Determine the (X, Y) coordinate at the center of the cell enclosing the given text.  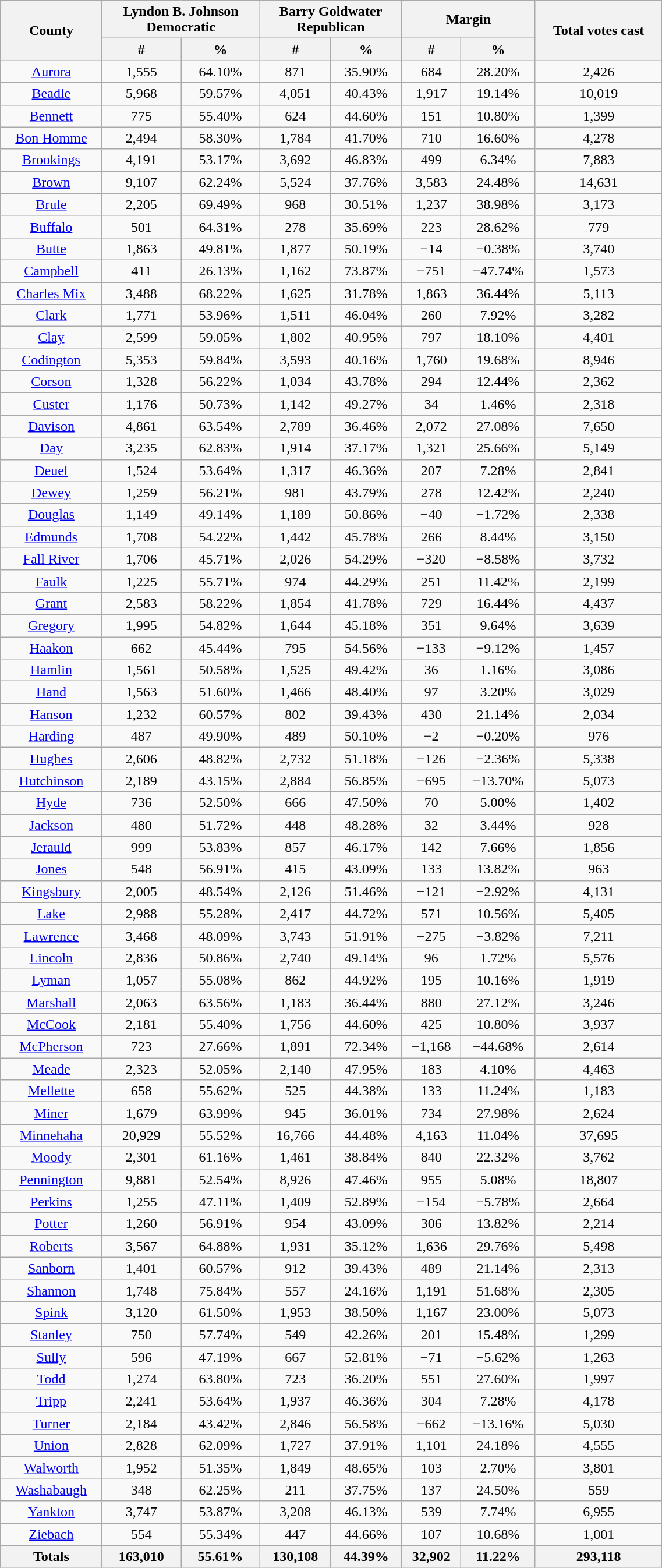
2,072 (431, 426)
34 (431, 404)
24.50% (498, 1490)
137 (431, 1490)
487 (141, 737)
3,208 (295, 1512)
64.88% (221, 1246)
Meade (51, 1069)
61.16% (221, 1158)
1,849 (295, 1468)
9.64% (498, 625)
Moody (51, 1158)
Spink (51, 1312)
Brown (51, 182)
56.85% (366, 781)
684 (431, 72)
3,692 (295, 160)
24.48% (498, 182)
8,946 (599, 360)
−5.78% (498, 1202)
1,442 (295, 537)
44.29% (366, 581)
72.34% (366, 1047)
976 (599, 737)
97 (431, 692)
2,181 (141, 1025)
Union (51, 1446)
54.22% (221, 537)
1,328 (141, 382)
20,929 (141, 1135)
10.16% (498, 980)
1,401 (141, 1268)
4.10% (498, 1069)
559 (599, 1490)
734 (431, 1113)
49.27% (366, 404)
12.44% (498, 382)
8,926 (295, 1180)
1,563 (141, 692)
15.48% (498, 1335)
1,708 (141, 537)
2,740 (295, 958)
Dewey (51, 493)
862 (295, 980)
Walworth (51, 1468)
44.39% (366, 1556)
195 (431, 980)
Campbell (51, 271)
68.22% (221, 293)
19.14% (498, 94)
Perkins (51, 1202)
1,259 (141, 493)
1,931 (295, 1246)
1,461 (295, 1158)
10,019 (599, 94)
5.08% (498, 1180)
2,305 (599, 1290)
4,861 (141, 426)
46.13% (366, 1512)
−133 (431, 648)
5,338 (599, 759)
2,338 (599, 515)
51.72% (221, 825)
3,173 (599, 204)
306 (431, 1224)
48.65% (366, 1468)
55.52% (221, 1135)
Charles Mix (51, 293)
55.34% (221, 1534)
Lincoln (51, 958)
1,511 (295, 316)
1,525 (295, 670)
968 (295, 204)
4,463 (599, 1069)
2,318 (599, 404)
501 (141, 226)
880 (431, 1002)
47.46% (366, 1180)
1,856 (599, 847)
51.68% (498, 1290)
963 (599, 869)
211 (295, 1490)
3,747 (141, 1512)
1,176 (141, 404)
2,205 (141, 204)
−13.70% (498, 781)
Clark (51, 316)
2,063 (141, 1002)
5,968 (141, 94)
29.76% (498, 1246)
797 (431, 338)
3,282 (599, 316)
−320 (431, 559)
1,914 (295, 448)
4,191 (141, 160)
5,030 (599, 1424)
Sully (51, 1357)
Todd (51, 1379)
1,727 (295, 1446)
5.00% (498, 803)
Grant (51, 603)
3.44% (498, 825)
1,142 (295, 404)
54.82% (221, 625)
−9.12% (498, 648)
539 (431, 1512)
Sanborn (51, 1268)
Hamlin (51, 670)
37.91% (366, 1446)
293,118 (599, 1556)
2,836 (141, 958)
62.24% (221, 182)
Margin (469, 20)
2,732 (295, 759)
1,237 (431, 204)
1.46% (498, 404)
38.98% (498, 204)
3,732 (599, 559)
658 (141, 1091)
1,917 (431, 94)
1,524 (141, 470)
64.10% (221, 72)
955 (431, 1180)
795 (295, 648)
44.48% (366, 1135)
2.70% (498, 1468)
Douglas (51, 515)
Aurora (51, 72)
2,240 (599, 493)
2,362 (599, 382)
57.74% (221, 1335)
1,321 (431, 448)
Haakon (51, 648)
729 (431, 603)
Stanley (51, 1335)
Buffalo (51, 226)
3.20% (498, 692)
49.42% (366, 670)
37,695 (599, 1135)
999 (141, 847)
130,108 (295, 1556)
2,184 (141, 1424)
63.80% (221, 1379)
1,274 (141, 1379)
75.84% (221, 1290)
50.58% (221, 670)
425 (431, 1025)
1,995 (141, 625)
3,639 (599, 625)
−126 (431, 759)
37.76% (366, 182)
Gregory (51, 625)
1,706 (141, 559)
McCook (51, 1025)
1,057 (141, 980)
51.18% (366, 759)
48.28% (366, 825)
7.74% (498, 1512)
12.42% (498, 493)
736 (141, 803)
1,191 (431, 1290)
Hughes (51, 759)
Washabaugh (51, 1490)
2,189 (141, 781)
1,299 (599, 1335)
954 (295, 1224)
667 (295, 1357)
62.09% (221, 1446)
70 (431, 803)
Barry GoldwaterRepublican (331, 20)
58.22% (221, 603)
Brule (51, 204)
1,317 (295, 470)
−662 (431, 1424)
49.90% (221, 737)
35.90% (366, 72)
48.82% (221, 759)
Custer (51, 404)
63.99% (221, 1113)
5,113 (599, 293)
548 (141, 869)
666 (295, 803)
596 (141, 1357)
2,988 (141, 914)
1,189 (295, 515)
Faulk (51, 581)
5,576 (599, 958)
Tripp (51, 1401)
430 (431, 714)
43.15% (221, 781)
36.01% (366, 1113)
2,789 (295, 426)
2,614 (599, 1047)
Hanson (51, 714)
52.50% (221, 803)
45.71% (221, 559)
2,828 (141, 1446)
55.08% (221, 980)
96 (431, 958)
McPherson (51, 1047)
151 (431, 116)
−8.58% (498, 559)
223 (431, 226)
28.62% (498, 226)
Butte (51, 249)
1,573 (599, 271)
3,086 (599, 670)
27.60% (498, 1379)
Jones (51, 869)
−5.62% (498, 1357)
2,005 (141, 891)
55.28% (221, 914)
142 (431, 847)
38.84% (366, 1158)
−0.20% (498, 737)
48.09% (221, 936)
22.32% (498, 1158)
−44.68% (498, 1047)
−0.38% (498, 249)
7,650 (599, 426)
45.18% (366, 625)
3,567 (141, 1246)
1,167 (431, 1312)
43.78% (366, 382)
−275 (431, 936)
4,401 (599, 338)
2,241 (141, 1401)
Jackson (51, 825)
46.83% (366, 160)
5,498 (599, 1246)
2,846 (295, 1424)
1,001 (599, 1534)
62.83% (221, 448)
56.58% (366, 1424)
16.60% (498, 138)
1,399 (599, 116)
49.81% (221, 249)
2,624 (599, 1113)
46.17% (366, 847)
Shannon (51, 1290)
415 (295, 869)
53.96% (221, 316)
−3.82% (498, 936)
1.16% (498, 670)
44.92% (366, 980)
7.92% (498, 316)
1,937 (295, 1401)
56.21% (221, 493)
45.78% (366, 537)
447 (295, 1534)
260 (431, 316)
31.78% (366, 293)
1,953 (295, 1312)
1,802 (295, 338)
Total votes cast (599, 30)
53.83% (221, 847)
1,263 (599, 1357)
251 (431, 581)
11.24% (498, 1091)
1,466 (295, 692)
40.16% (366, 360)
7,883 (599, 160)
16.44% (498, 603)
50.73% (221, 404)
55.71% (221, 581)
5,149 (599, 448)
Totals (51, 1556)
51.60% (221, 692)
63.54% (221, 426)
1,760 (431, 360)
2,417 (295, 914)
45.44% (221, 648)
Beadle (51, 94)
4,163 (431, 1135)
−2 (431, 737)
51.46% (366, 891)
1,891 (295, 1047)
53.17% (221, 160)
−40 (431, 515)
3,801 (599, 1468)
26.13% (221, 271)
47.19% (221, 1357)
37.17% (366, 448)
1,679 (141, 1113)
Corson (51, 382)
1,784 (295, 138)
Codington (51, 360)
47.11% (221, 1202)
857 (295, 847)
Mellette (51, 1091)
3,740 (599, 249)
Marshall (51, 1002)
41.70% (366, 138)
11.04% (498, 1135)
Clay (51, 338)
18,807 (599, 1180)
549 (295, 1335)
2,599 (141, 338)
2,606 (141, 759)
50.10% (366, 737)
4,131 (599, 891)
201 (431, 1335)
Brookings (51, 160)
11.42% (498, 581)
4,555 (599, 1446)
−14 (431, 249)
38.50% (366, 1312)
163,010 (141, 1556)
3,488 (141, 293)
52.54% (221, 1180)
69.49% (221, 204)
36 (431, 670)
Lyndon B. JohnsonDemocratic (180, 20)
351 (431, 625)
3,583 (431, 182)
−121 (431, 891)
54.56% (366, 648)
348 (141, 1490)
103 (431, 1468)
1,225 (141, 581)
9,881 (141, 1180)
1,162 (295, 271)
2,313 (599, 1268)
Lawrence (51, 936)
40.43% (366, 94)
18.10% (498, 338)
779 (599, 226)
Miner (51, 1113)
73.87% (366, 271)
1,255 (141, 1202)
5,353 (141, 360)
10.68% (498, 1534)
51.35% (221, 1468)
981 (295, 493)
48.40% (366, 692)
Ziebach (51, 1534)
59.84% (221, 360)
52.89% (366, 1202)
Hutchinson (51, 781)
32,902 (431, 1556)
662 (141, 648)
945 (295, 1113)
24.16% (366, 1290)
42.26% (366, 1335)
27.66% (221, 1047)
48.54% (221, 891)
Hyde (51, 803)
974 (295, 581)
3,246 (599, 1002)
2,140 (295, 1069)
448 (295, 825)
−751 (431, 271)
55.62% (221, 1091)
28.20% (498, 72)
Jerauld (51, 847)
1,756 (295, 1025)
1,854 (295, 603)
7,211 (599, 936)
2,884 (295, 781)
Fall River (51, 559)
Turner (51, 1424)
2,841 (599, 470)
3,150 (599, 537)
−2.36% (498, 759)
710 (431, 138)
1,636 (431, 1246)
207 (431, 470)
9,107 (141, 182)
871 (295, 72)
480 (141, 825)
Edmunds (51, 537)
2,583 (141, 603)
44.66% (366, 1534)
16,766 (295, 1135)
1,034 (295, 382)
County (51, 30)
5,524 (295, 182)
−13.16% (498, 1424)
47.50% (366, 803)
912 (295, 1268)
294 (431, 382)
−2.92% (498, 891)
7.66% (498, 847)
1,877 (295, 249)
61.50% (221, 1312)
36.20% (366, 1379)
27.08% (498, 426)
1,625 (295, 293)
554 (141, 1534)
1,149 (141, 515)
−71 (431, 1357)
5,405 (599, 914)
571 (431, 914)
−1.72% (498, 515)
32 (431, 825)
52.81% (366, 1357)
Bennett (51, 116)
3,762 (599, 1158)
Lyman (51, 980)
43.42% (221, 1424)
1,409 (295, 1202)
−695 (431, 781)
23.00% (498, 1312)
59.05% (221, 338)
25.66% (498, 448)
30.51% (366, 204)
4,278 (599, 138)
44.38% (366, 1091)
19.68% (498, 360)
2,026 (295, 559)
557 (295, 1290)
4,178 (599, 1401)
37.75% (366, 1490)
62.25% (221, 1490)
59.57% (221, 94)
1,101 (431, 1446)
2,199 (599, 581)
750 (141, 1335)
Hand (51, 692)
Harding (51, 737)
1,232 (141, 714)
840 (431, 1158)
10.56% (498, 914)
1,457 (599, 648)
27.98% (498, 1113)
6.34% (498, 160)
775 (141, 116)
3,468 (141, 936)
1,644 (295, 625)
Lake (51, 914)
1.72% (498, 958)
24.18% (498, 1446)
2,034 (599, 714)
55.61% (221, 1556)
3,593 (295, 360)
Yankton (51, 1512)
928 (599, 825)
107 (431, 1534)
802 (295, 714)
Davison (51, 426)
624 (295, 116)
1,748 (141, 1290)
−1,168 (431, 1047)
Kingsbury (51, 891)
2,323 (141, 1069)
266 (431, 537)
3,937 (599, 1025)
1,952 (141, 1468)
3,235 (141, 448)
52.05% (221, 1069)
3,120 (141, 1312)
499 (431, 160)
−47.74% (498, 271)
14,631 (599, 182)
54.29% (366, 559)
1,555 (141, 72)
525 (295, 1091)
27.12% (498, 1002)
Bon Homme (51, 138)
2,426 (599, 72)
Roberts (51, 1246)
64.31% (221, 226)
551 (431, 1379)
35.69% (366, 226)
58.30% (221, 138)
53.87% (221, 1512)
1,919 (599, 980)
47.95% (366, 1069)
2,214 (599, 1224)
Minnehaha (51, 1135)
2,126 (295, 891)
−154 (431, 1202)
183 (431, 1069)
43.79% (366, 493)
56.22% (221, 382)
35.12% (366, 1246)
2,494 (141, 138)
36.46% (366, 426)
11.22% (498, 1556)
8.44% (498, 537)
3,029 (599, 692)
1,402 (599, 803)
40.95% (366, 338)
304 (431, 1401)
Deuel (51, 470)
51.91% (366, 936)
Potter (51, 1224)
2,664 (599, 1202)
44.72% (366, 914)
4,437 (599, 603)
1,771 (141, 316)
1,260 (141, 1224)
1,561 (141, 670)
Day (51, 448)
4,051 (295, 94)
41.78% (366, 603)
Pennington (51, 1180)
6,955 (599, 1512)
46.04% (366, 316)
63.56% (221, 1002)
2,301 (141, 1158)
3,743 (295, 936)
50.19% (366, 249)
411 (141, 271)
1,997 (599, 1379)
